Detect which cell encompasses the target text, then output its [X, Y] center coordinate. 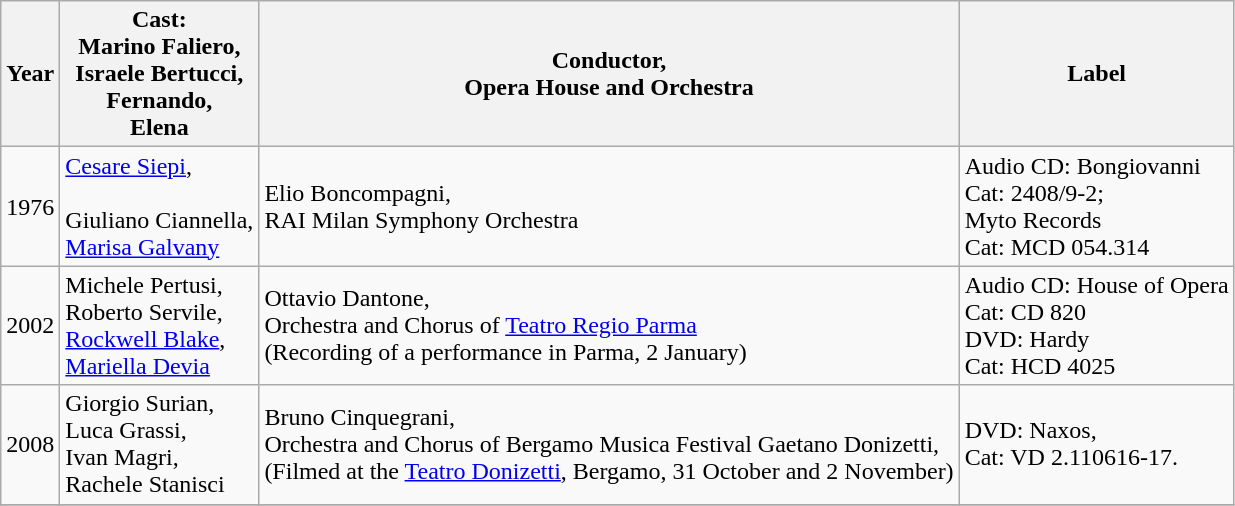
Michele Pertusi,Roberto Servile,Rockwell Blake,Mariella Devia [160, 326]
1976 [30, 206]
Elio Boncompagni,RAI Milan Symphony Orchestra [609, 206]
Giorgio Surian,Luca Grassi,Ivan Magri,Rachele Stanisci [160, 444]
DVD: Naxos,Cat: VD 2.110616-17. [1096, 444]
Year [30, 74]
Ottavio Dantone,Orchestra and Chorus of Teatro Regio Parma(Recording of a performance in Parma, 2 January) [609, 326]
Label [1096, 74]
Conductor,Opera House and Orchestra [609, 74]
Audio CD: House of OperaCat: CD 820DVD: HardyCat: HCD 4025 [1096, 326]
Cesare Siepi,Giuliano Ciannella,Marisa Galvany [160, 206]
Cast:Marino Faliero,Israele Bertucci,Fernando,Elena [160, 74]
2008 [30, 444]
2002 [30, 326]
Audio CD: BongiovanniCat: 2408/9-2;Myto RecordsCat: MCD 054.314 [1096, 206]
